From the cell containing the given text, extract its center point as [x, y] coordinate. 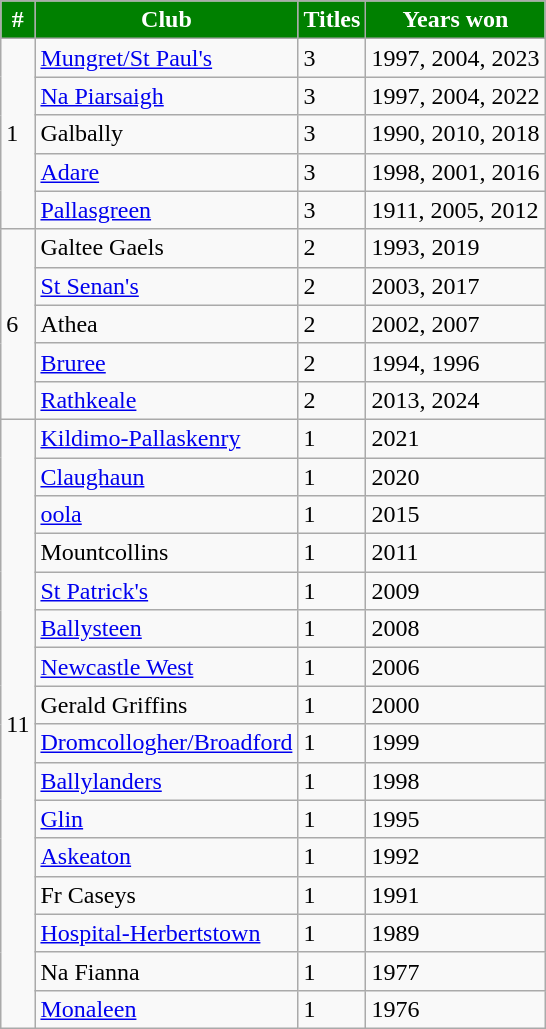
Mountcollins [166, 553]
Newcastle West [166, 667]
2003, 2017 [456, 286]
1995 [456, 819]
Club [166, 20]
1998 [456, 781]
Na Piarsaigh [166, 96]
Years won [456, 20]
2006 [456, 667]
1990, 2010, 2018 [456, 134]
Monaleen [166, 1009]
Mungret/St Paul's [166, 58]
1999 [456, 743]
Adare [166, 172]
2009 [456, 591]
2020 [456, 477]
1976 [456, 1009]
6 [18, 324]
St Senan's [166, 286]
Askeaton [166, 857]
1992 [456, 857]
2000 [456, 705]
Claughaun [166, 477]
Fr Caseys [166, 895]
Kildimo-Pallaskenry [166, 438]
Bruree [166, 362]
Na Fianna [166, 971]
2008 [456, 629]
Ballylanders [166, 781]
Dromcollogher/Broadford [166, 743]
1911, 2005, 2012 [456, 210]
Athea [166, 324]
1997, 2004, 2023 [456, 58]
2011 [456, 553]
1989 [456, 933]
Galtee Gaels [166, 248]
2002, 2007 [456, 324]
1998, 2001, 2016 [456, 172]
# [18, 20]
Titles [332, 20]
St Patrick's [166, 591]
oola [166, 515]
1993, 2019 [456, 248]
Rathkeale [166, 400]
Gerald Griffins [166, 705]
1997, 2004, 2022 [456, 96]
Ballysteen [166, 629]
2021 [456, 438]
1991 [456, 895]
1994, 1996 [456, 362]
11 [18, 724]
1977 [456, 971]
Hospital-Herbertstown [166, 933]
Galbally [166, 134]
Glin [166, 819]
2013, 2024 [456, 400]
2015 [456, 515]
Pallasgreen [166, 210]
